Find where the given text appears and provide that cell's center as [x, y] coordinate. 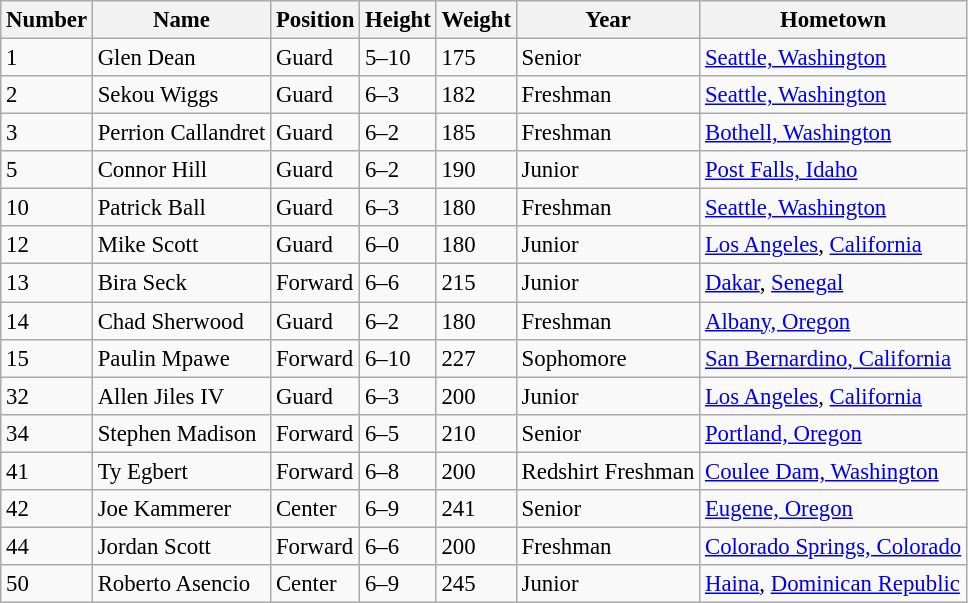
Patrick Ball [181, 208]
Bira Seck [181, 283]
10 [47, 208]
Name [181, 20]
Roberto Asencio [181, 584]
5 [47, 170]
Glen Dean [181, 58]
2 [47, 95]
Albany, Oregon [834, 321]
Sophomore [608, 358]
5–10 [398, 58]
Allen Jiles IV [181, 396]
227 [476, 358]
Paulin Mpawe [181, 358]
175 [476, 58]
182 [476, 95]
Position [316, 20]
Mike Scott [181, 245]
6–5 [398, 433]
210 [476, 433]
Connor Hill [181, 170]
15 [47, 358]
185 [476, 133]
13 [47, 283]
14 [47, 321]
Stephen Madison [181, 433]
41 [47, 471]
44 [47, 546]
Colorado Springs, Colorado [834, 546]
6–0 [398, 245]
6–10 [398, 358]
32 [47, 396]
Bothell, Washington [834, 133]
241 [476, 509]
Coulee Dam, Washington [834, 471]
245 [476, 584]
Redshirt Freshman [608, 471]
50 [47, 584]
Number [47, 20]
215 [476, 283]
Ty Egbert [181, 471]
Post Falls, Idaho [834, 170]
190 [476, 170]
San Bernardino, California [834, 358]
Perrion Callandret [181, 133]
Portland, Oregon [834, 433]
Jordan Scott [181, 546]
Weight [476, 20]
34 [47, 433]
3 [47, 133]
Sekou Wiggs [181, 95]
Joe Kammerer [181, 509]
Chad Sherwood [181, 321]
Haina, Dominican Republic [834, 584]
6–8 [398, 471]
Hometown [834, 20]
42 [47, 509]
1 [47, 58]
Dakar, Senegal [834, 283]
Height [398, 20]
12 [47, 245]
Eugene, Oregon [834, 509]
Year [608, 20]
